Capture the cell that displays the provided text and extract its [x, y] central coordinate. 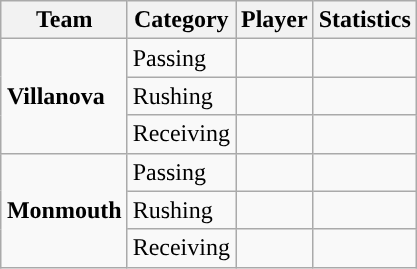
Villanova [64, 96]
Category [181, 20]
Player [275, 20]
Monmouth [64, 210]
Team [64, 20]
Statistics [364, 20]
